Return [X, Y] of the center of cell containing provided text 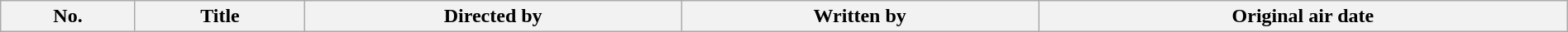
Written by [860, 16]
Directed by [493, 16]
No. [68, 16]
Title [220, 16]
Original air date [1303, 16]
